Extract the (X, Y) coordinate from the center of the cell holding the provided text.  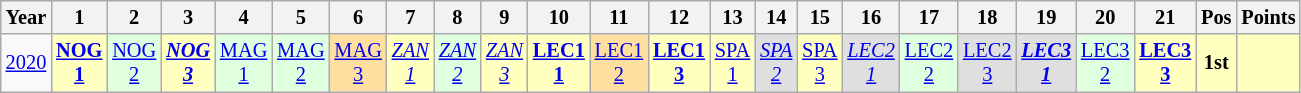
16 (870, 17)
9 (504, 17)
6 (358, 17)
LEC22 (929, 63)
10 (559, 17)
LEC33 (1165, 63)
MAG2 (300, 63)
NOG1 (79, 63)
LEC12 (619, 63)
LEC31 (1046, 63)
ZAN3 (504, 63)
SPA1 (732, 63)
1st (1216, 63)
Year (26, 17)
20 (1105, 17)
LEC23 (987, 63)
14 (776, 17)
LEC13 (679, 63)
2020 (26, 63)
2 (134, 17)
15 (820, 17)
LEC21 (870, 63)
ZAN1 (410, 63)
MAG1 (244, 63)
17 (929, 17)
LEC11 (559, 63)
SPA3 (820, 63)
11 (619, 17)
21 (1165, 17)
Pos (1216, 17)
8 (458, 17)
LEC32 (1105, 63)
NOG2 (134, 63)
NOG3 (188, 63)
MAG3 (358, 63)
12 (679, 17)
ZAN2 (458, 63)
5 (300, 17)
19 (1046, 17)
Points (1268, 17)
SPA2 (776, 63)
4 (244, 17)
1 (79, 17)
13 (732, 17)
18 (987, 17)
3 (188, 17)
7 (410, 17)
